Extract the [X, Y] coordinate from the center of the cell holding the provided text.  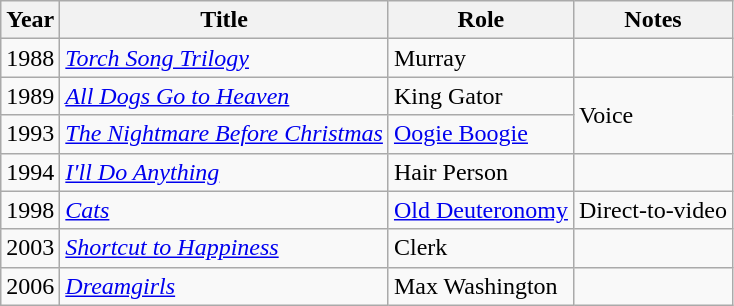
Dreamgirls [224, 286]
1993 [30, 134]
Cats [224, 210]
2006 [30, 286]
Voice [652, 115]
Role [480, 20]
Title [224, 20]
Notes [652, 20]
1988 [30, 58]
Year [30, 20]
The Nightmare Before Christmas [224, 134]
1994 [30, 172]
Max Washington [480, 286]
Torch Song Trilogy [224, 58]
1989 [30, 96]
I'll Do Anything [224, 172]
Clerk [480, 248]
All Dogs Go to Heaven [224, 96]
Direct-to-video [652, 210]
2003 [30, 248]
1998 [30, 210]
Murray [480, 58]
Oogie Boogie [480, 134]
Shortcut to Happiness [224, 248]
Hair Person [480, 172]
King Gator [480, 96]
Old Deuteronomy [480, 210]
